Pinpoint the cell where the given text exists, returning its (x, y) midpoint coordinate. 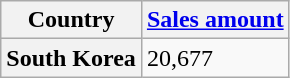
20,677 (215, 58)
Sales amount (215, 20)
South Korea (72, 58)
Country (72, 20)
